Provide the (x, y) coordinate of the cell's center where the given text is located.  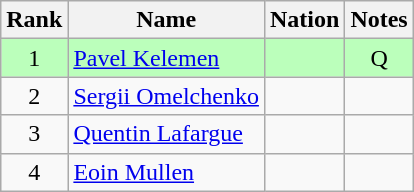
Notes (379, 20)
4 (34, 172)
Sergii Omelchenko (166, 96)
1 (34, 58)
Quentin Lafargue (166, 134)
3 (34, 134)
Rank (34, 20)
2 (34, 96)
Nation (304, 20)
Name (166, 20)
Pavel Kelemen (166, 58)
Eoin Mullen (166, 172)
Q (379, 58)
